From the cell containing the given text, extract its center point as [X, Y] coordinate. 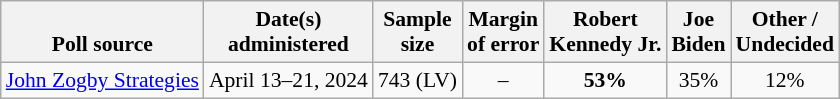
John Zogby Strategies [102, 80]
JoeBiden [698, 32]
Samplesize [418, 32]
– [503, 80]
Other /Undecided [784, 32]
Marginof error [503, 32]
Poll source [102, 32]
743 (LV) [418, 80]
Date(s)administered [288, 32]
53% [605, 80]
35% [698, 80]
12% [784, 80]
RobertKennedy Jr. [605, 32]
April 13–21, 2024 [288, 80]
